Capture the cell that displays the provided text and extract its (X, Y) central coordinate. 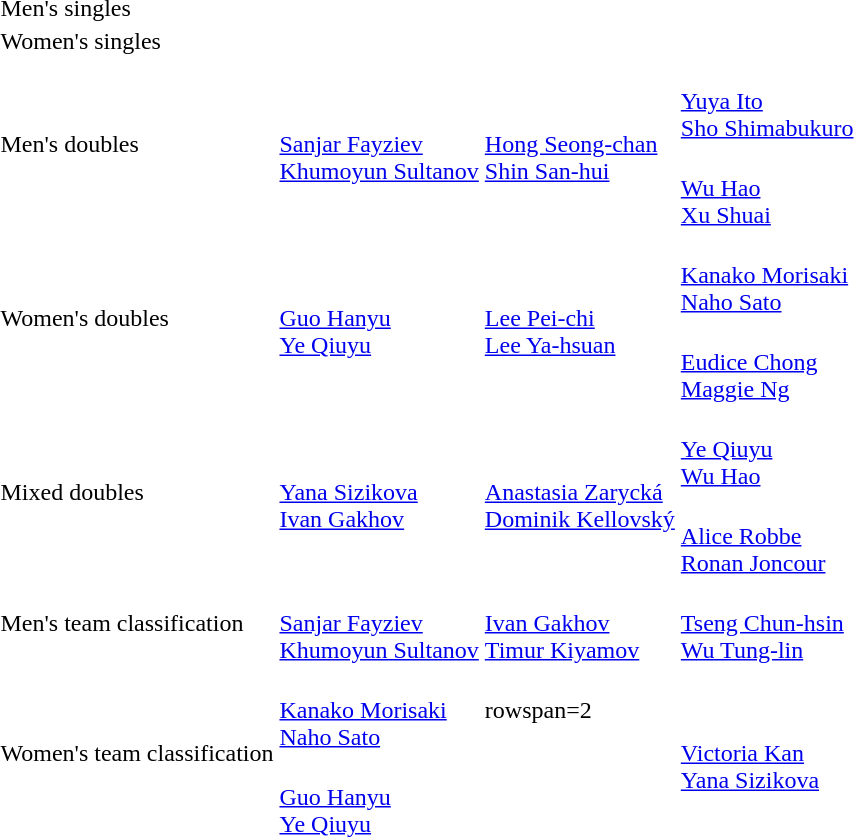
Sanjar Fayziev Khumoyun Sultanov (379, 144)
Guo Hanyu Ye Qiuyu (379, 318)
Anastasia Zarycká Dominik Kellovský (580, 492)
Lee Pei-chi Lee Ya-hsuan (580, 318)
Sanjar FayzievKhumoyun Sultanov (379, 623)
rowspan=2 (580, 710)
Hong Seong-chan Shin San-hui (580, 144)
Ivan GakhovTimur Kiyamov (580, 623)
Yana Sizikova Ivan Gakhov (379, 492)
Kanako Morisaki Naho Sato (379, 710)
